Scan for the cell matching the given text and deliver its (x, y) coordinate at center. 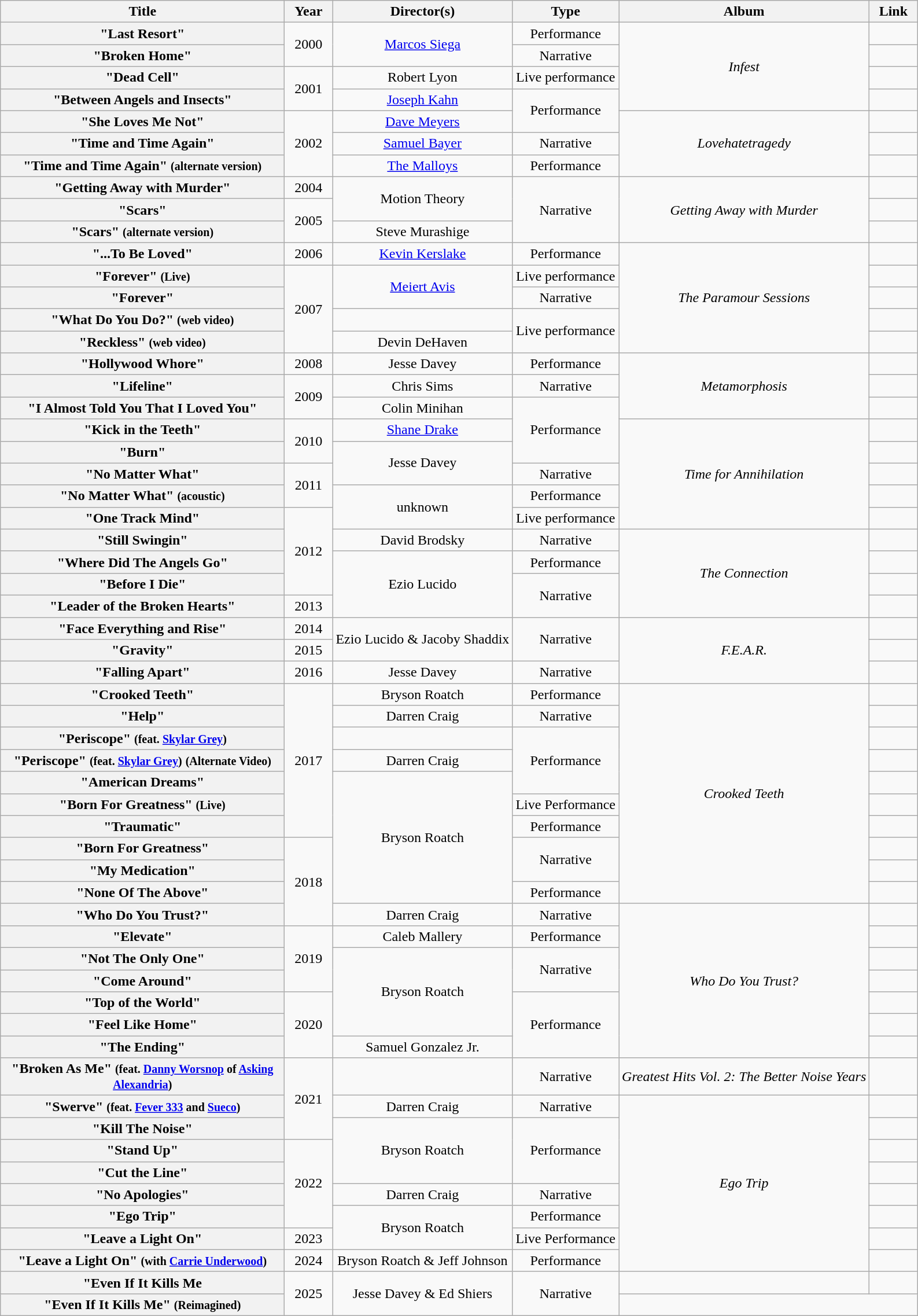
"Forever" (Live) (142, 276)
2016 (309, 672)
2019 (309, 958)
2013 (309, 606)
"Hollywood Whore" (142, 364)
"Feel Like Home" (142, 1025)
"Scars" (142, 209)
"My Medication" (142, 870)
2015 (309, 650)
Who Do You Trust? (744, 980)
2020 (309, 1025)
"I Almost Told You That I Loved You" (142, 408)
"Broken As Me" (feat. Danny Worsnop of Asking Alexandria) (142, 1076)
2001 (309, 89)
"Time and Time Again" (142, 144)
"None Of The Above" (142, 892)
2021 (309, 1098)
Director(s) (422, 12)
Caleb Mallery (422, 936)
"Forever" (142, 298)
2009 (309, 397)
"Reckless" (web video) (142, 342)
2004 (309, 188)
"Crooked Teeth" (142, 694)
"Help" (142, 716)
Robert Lyon (422, 78)
"Where Did The Angels Go" (142, 562)
Ezio Lucido & Jacoby Shaddix (422, 639)
unknown (422, 507)
Bryson Roatch & Jeff Johnson (422, 1260)
"Even If It Kills Me" (Reimagined) (142, 1304)
2007 (309, 309)
"Lifeline" (142, 386)
"Elevate" (142, 936)
"...To Be Loved" (142, 253)
2018 (309, 881)
"Periscope" (feat. Skylar Grey) (142, 738)
Jesse Davey & Ed Shiers (422, 1293)
"No Apologies" (142, 1194)
"Gravity" (142, 650)
"Periscope" (feat. Skylar Grey) (Alternate Video) (142, 760)
"Leader of the Broken Hearts" (142, 606)
"Still Swingin" (142, 540)
2023 (309, 1238)
Shane Drake (422, 430)
"Not The Only One" (142, 958)
"Born For Greatness" (Live) (142, 804)
Lovehatetragedy (744, 144)
Greatest Hits Vol. 2: The Better Noise Years (744, 1076)
"Top of the World" (142, 1003)
"Leave a Light On" (142, 1238)
2022 (309, 1183)
"Cut the Line" (142, 1172)
"Who Do You Trust?" (142, 914)
"Swerve" (feat. Fever 333 and Sueco) (142, 1107)
"Kill The Noise" (142, 1128)
Samuel Bayer (422, 144)
"Last Resort" (142, 34)
Marcos Siega (422, 45)
2005 (309, 220)
Kevin Kerslake (422, 253)
2010 (309, 441)
Infest (744, 67)
Joseph Kahn (422, 100)
The Connection (744, 573)
"Stand Up" (142, 1150)
Meiert Avis (422, 287)
"Born For Greatness" (142, 848)
"Dead Cell" (142, 78)
F.E.A.R. (744, 650)
2025 (309, 1293)
Metamorphosis (744, 386)
Samuel Gonzalez Jr. (422, 1047)
"Even If It Kills Me (142, 1282)
"She Loves Me Not" (142, 122)
"Ego Trip" (142, 1216)
Ego Trip (744, 1183)
2012 (309, 551)
Motion Theory (422, 198)
2006 (309, 253)
"One Track Mind" (142, 518)
Ezio Lucido (422, 584)
Type (566, 12)
Getting Away with Murder (744, 209)
"American Dreams" (142, 782)
2000 (309, 45)
Devin DeHaven (422, 342)
Title (142, 12)
"Leave a Light On" (with Carrie Underwood) (142, 1260)
The Paramour Sessions (744, 297)
Crooked Teeth (744, 794)
"Getting Away with Murder" (142, 188)
The Malloys (422, 166)
"Between Angels and Insects" (142, 100)
Link (893, 12)
Chris Sims (422, 386)
"Scars" (alternate version) (142, 231)
Steve Murashige (422, 231)
"Traumatic" (142, 826)
"Come Around" (142, 981)
2008 (309, 364)
"Burn" (142, 452)
2011 (309, 485)
2017 (309, 760)
"Before I Die" (142, 584)
2014 (309, 628)
"Time and Time Again" (alternate version) (142, 166)
"Face Everything and Rise" (142, 628)
Time for Annihilation (744, 474)
"The Ending" (142, 1047)
2024 (309, 1260)
Colin Minihan (422, 408)
Year (309, 12)
Dave Meyers (422, 122)
"Kick in the Teeth" (142, 430)
2002 (309, 144)
"Falling Apart" (142, 672)
David Brodsky (422, 540)
"Broken Home" (142, 56)
Album (744, 12)
"No Matter What" (142, 474)
"What Do You Do?" (web video) (142, 320)
"No Matter What" (acoustic) (142, 496)
